Locate the cell with the specified text and output its [x, y] center coordinate. 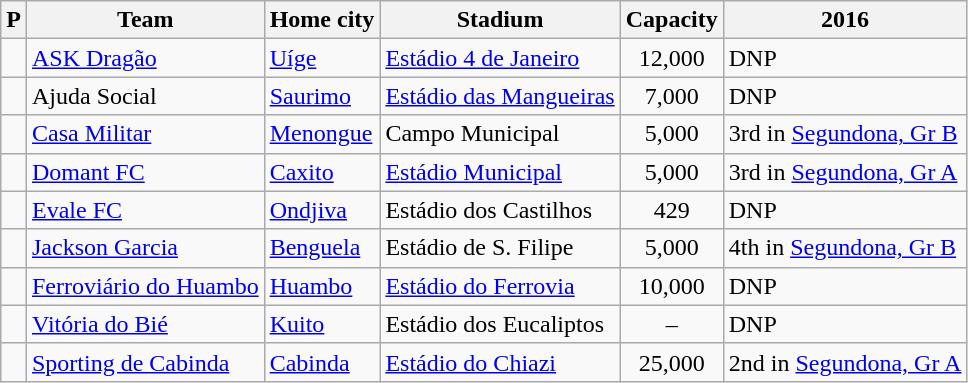
Huambo [322, 286]
25,000 [672, 362]
Kuito [322, 324]
Estádio dos Castilhos [500, 210]
Capacity [672, 20]
Home city [322, 20]
7,000 [672, 96]
Benguela [322, 248]
2nd in Segundona, Gr A [845, 362]
Jackson Garcia [145, 248]
Estádio Municipal [500, 172]
3rd in Segundona, Gr B [845, 134]
Evale FC [145, 210]
ASK Dragão [145, 58]
3rd in Segundona, Gr A [845, 172]
Ajuda Social [145, 96]
Domant FC [145, 172]
Estádio 4 de Janeiro [500, 58]
Campo Municipal [500, 134]
– [672, 324]
P [14, 20]
Estádio do Chiazi [500, 362]
Casa Militar [145, 134]
429 [672, 210]
2016 [845, 20]
Ferroviário do Huambo [145, 286]
4th in Segundona, Gr B [845, 248]
Estádio do Ferrovia [500, 286]
Cabinda [322, 362]
Saurimo [322, 96]
Estádio das Mangueiras [500, 96]
Stadium [500, 20]
Team [145, 20]
Caxito [322, 172]
Estádio de S. Filipe [500, 248]
12,000 [672, 58]
Menongue [322, 134]
Estádio dos Eucaliptos [500, 324]
Vitória do Bié [145, 324]
10,000 [672, 286]
Uíge [322, 58]
Sporting de Cabinda [145, 362]
Ondjiva [322, 210]
